Return [x, y] of the center of cell containing provided text 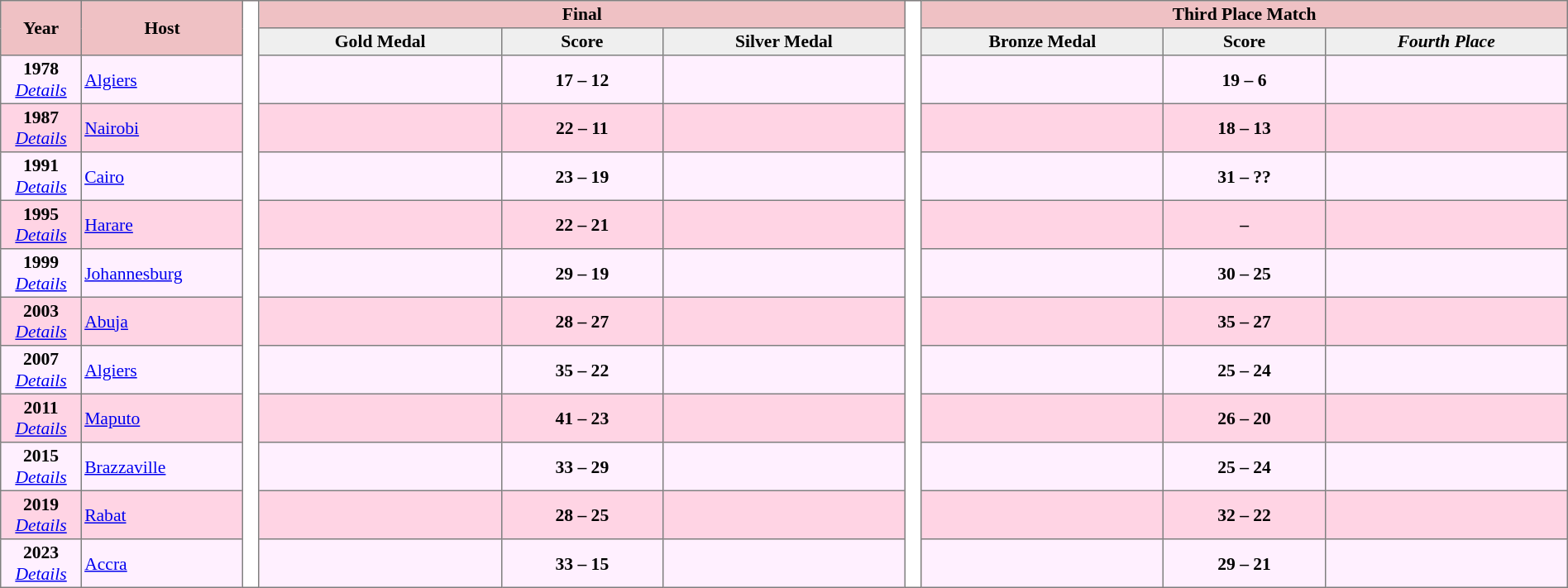
28 – 27 [582, 321]
33 – 15 [582, 563]
Gold Medal [380, 41]
Maputo [162, 418]
Year [41, 28]
Abuja [162, 321]
17 – 12 [582, 79]
Harare [162, 224]
2007Details [41, 370]
19 – 6 [1244, 79]
Brazzaville [162, 466]
2011Details [41, 418]
Third Place Match [1244, 15]
32 – 22 [1244, 514]
29 – 21 [1244, 563]
2023Details [41, 563]
Johannesburg [162, 273]
Bronze Medal [1042, 41]
29 – 19 [582, 273]
2015Details [41, 466]
2019Details [41, 514]
22 – 11 [582, 127]
1999Details [41, 273]
Final [582, 15]
Nairobi [162, 127]
41 – 23 [582, 418]
18 – 13 [1244, 127]
35 – 22 [582, 370]
Host [162, 28]
35 – 27 [1244, 321]
1995Details [41, 224]
23 – 19 [582, 176]
30 – 25 [1244, 273]
Accra [162, 563]
1978Details [41, 79]
– [1244, 224]
22 – 21 [582, 224]
28 – 25 [582, 514]
31 – ?? [1244, 176]
2003Details [41, 321]
1987Details [41, 127]
Rabat [162, 514]
1991Details [41, 176]
Silver Medal [784, 41]
26 – 20 [1244, 418]
Fourth Place [1446, 41]
33 – 29 [582, 466]
Cairo [162, 176]
